Output the [x, y] coordinate of the center of the cell containing the given text.  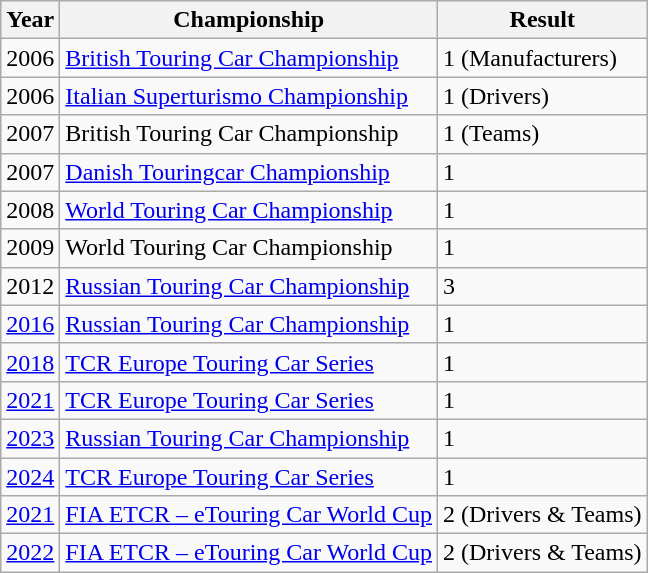
2024 [30, 477]
2023 [30, 438]
Championship [249, 20]
Italian Superturismo Championship [249, 96]
2009 [30, 248]
1 (Teams) [542, 134]
3 [542, 286]
1 (Drivers) [542, 96]
2022 [30, 553]
1 (Manufacturers) [542, 58]
Result [542, 20]
Danish Touringcar Championship [249, 172]
2012 [30, 286]
2008 [30, 210]
2016 [30, 324]
Year [30, 20]
2018 [30, 362]
